Extract the [x, y] coordinate from the center of the cell holding the provided text.  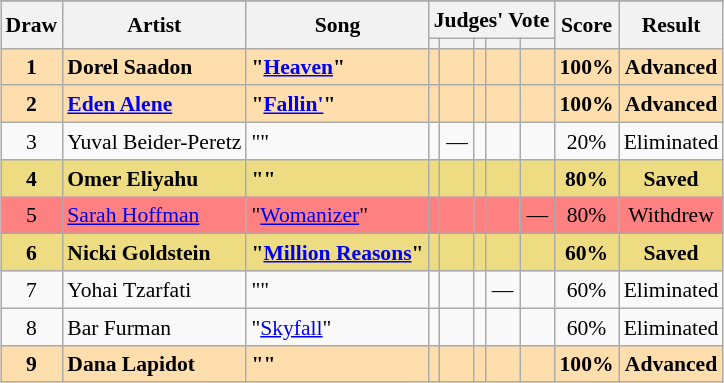
7 [32, 290]
"Skyfall" [337, 326]
Nicki Goldstein [154, 252]
5 [32, 216]
20% [586, 142]
1 [32, 66]
Yuval Beider-Peretz [154, 142]
Judges' Vote [492, 20]
"Womanizer" [337, 216]
"Heaven" [337, 66]
Dana Lapidot [154, 364]
Song [337, 24]
4 [32, 178]
Eden Alene [154, 104]
"Million Reasons" [337, 252]
Withdrew [672, 216]
6 [32, 252]
Score [586, 24]
"Fallin'" [337, 104]
9 [32, 364]
Bar Furman [154, 326]
Dorel Saadon [154, 66]
Omer Eliyahu [154, 178]
Yohai Tzarfati [154, 290]
2 [32, 104]
Artist [154, 24]
3 [32, 142]
Sarah Hoffman [154, 216]
8 [32, 326]
Result [672, 24]
Draw [32, 24]
